Capture the cell that displays the provided text and extract its [x, y] central coordinate. 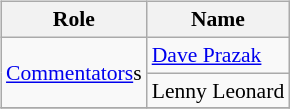
Lenny Leonard [218, 91]
Name [218, 20]
Commentatorss [74, 72]
Dave Prazak [218, 55]
Role [74, 20]
